Search for the cell housing the specified text and yield its (x, y) center coordinate. 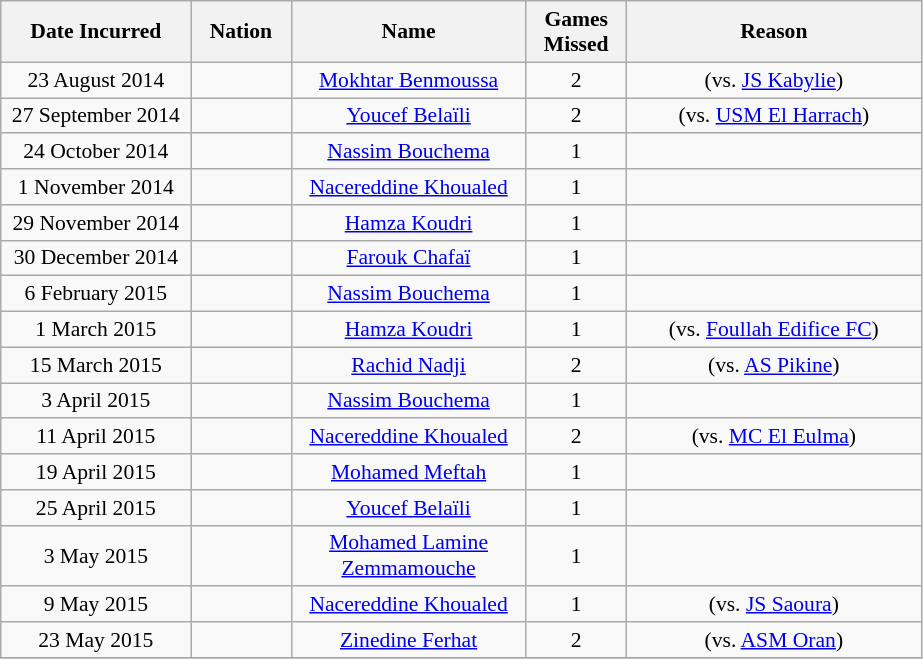
23 May 2015 (96, 640)
Mohamed Meftah (408, 472)
Farouk Chafaï (408, 258)
23 August 2014 (96, 80)
11 April 2015 (96, 437)
30 December 2014 (96, 258)
29 November 2014 (96, 223)
(vs. USM El Harrach) (774, 116)
3 May 2015 (96, 556)
(vs. MC El Eulma) (774, 437)
Zinedine Ferhat (408, 640)
Games Missed (576, 32)
3 April 2015 (96, 401)
15 March 2015 (96, 365)
Name (408, 32)
(vs. JS Kabylie) (774, 80)
6 February 2015 (96, 294)
Mohamed Lamine Zemmamouche (408, 556)
Date Incurred (96, 32)
1 November 2014 (96, 187)
Rachid Nadji (408, 365)
25 April 2015 (96, 508)
(vs. ASM Oran) (774, 640)
Nation (241, 32)
27 September 2014 (96, 116)
24 October 2014 (96, 152)
Reason (774, 32)
19 April 2015 (96, 472)
(vs. Foullah Edifice FC) (774, 330)
(vs. AS Pikine) (774, 365)
Mokhtar Benmoussa (408, 80)
9 May 2015 (96, 605)
1 March 2015 (96, 330)
(vs. JS Saoura) (774, 605)
